Pinpoint the cell where the given text exists, returning its [x, y] midpoint coordinate. 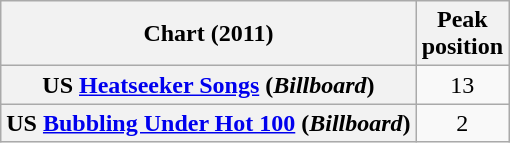
US Heatseeker Songs (Billboard) [208, 85]
US Bubbling Under Hot 100 (Billboard) [208, 123]
2 [462, 123]
Chart (2011) [208, 34]
Peakposition [462, 34]
13 [462, 85]
